Find where the given text appears and provide that cell's center as (X, Y) coordinate. 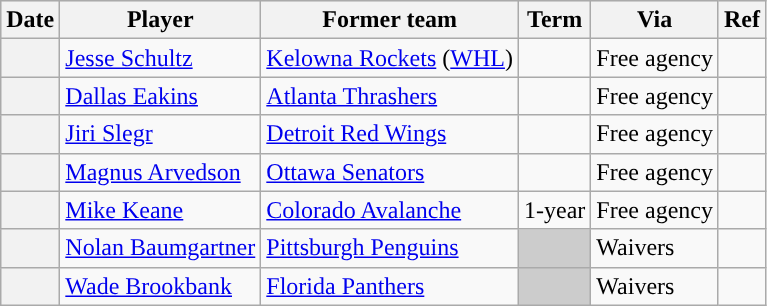
Magnus Arvedson (160, 172)
Ref (742, 20)
1-year (554, 210)
Term (554, 20)
Atlanta Thrashers (390, 96)
Kelowna Rockets (WHL) (390, 58)
Mike Keane (160, 210)
Pittsburgh Penguins (390, 248)
Florida Panthers (390, 286)
Colorado Avalanche (390, 210)
Detroit Red Wings (390, 134)
Jesse Schultz (160, 58)
Player (160, 20)
Former team (390, 20)
Via (655, 20)
Wade Brookbank (160, 286)
Ottawa Senators (390, 172)
Jiri Slegr (160, 134)
Dallas Eakins (160, 96)
Date (30, 20)
Nolan Baumgartner (160, 248)
